Search for the cell housing the specified text and yield its [X, Y] center coordinate. 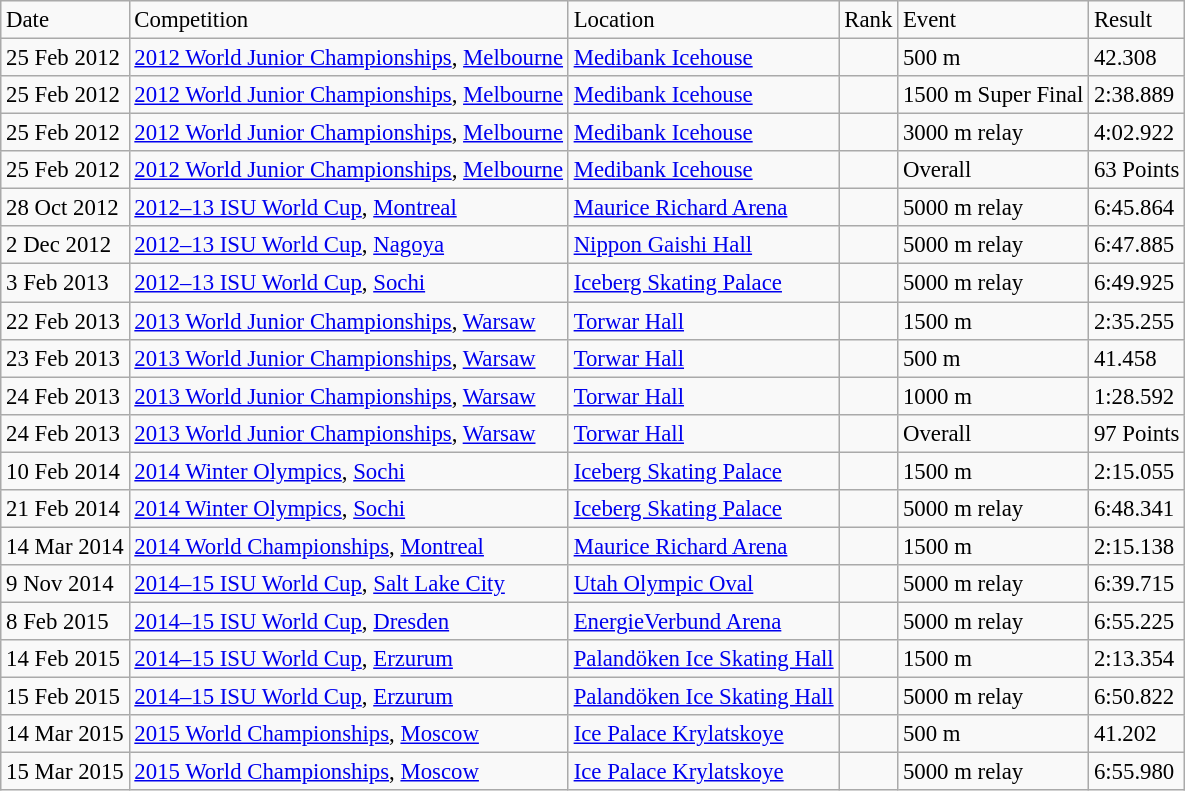
6:39.715 [1137, 584]
1500 m Super Final [994, 95]
Date [65, 20]
2:15.055 [1137, 471]
Competition [348, 20]
6:49.925 [1137, 283]
Utah Olympic Oval [704, 584]
6:45.864 [1137, 208]
28 Oct 2012 [65, 208]
15 Mar 2015 [65, 772]
97 Points [1137, 433]
EnergieVerbund Arena [704, 621]
10 Feb 2014 [65, 471]
14 Feb 2015 [65, 659]
Rank [868, 20]
2012–13 ISU World Cup, Sochi [348, 283]
2:15.138 [1137, 546]
6:55.225 [1137, 621]
2:35.255 [1137, 321]
2012–13 ISU World Cup, Nagoya [348, 245]
14 Mar 2015 [65, 734]
Nippon Gaishi Hall [704, 245]
2:13.354 [1137, 659]
41.458 [1137, 358]
14 Mar 2014 [65, 546]
21 Feb 2014 [65, 509]
Location [704, 20]
2012–13 ISU World Cup, Montreal [348, 208]
9 Nov 2014 [65, 584]
1:28.592 [1137, 396]
4:02.922 [1137, 133]
2014–15 ISU World Cup, Dresden [348, 621]
22 Feb 2013 [65, 321]
1000 m [994, 396]
6:55.980 [1137, 772]
Event [994, 20]
2 Dec 2012 [65, 245]
15 Feb 2015 [65, 697]
2014 World Championships, Montreal [348, 546]
Result [1137, 20]
8 Feb 2015 [65, 621]
41.202 [1137, 734]
2014–15 ISU World Cup, Salt Lake City [348, 584]
6:47.885 [1137, 245]
6:50.822 [1137, 697]
2:38.889 [1137, 95]
3000 m relay [994, 133]
23 Feb 2013 [65, 358]
6:48.341 [1137, 509]
3 Feb 2013 [65, 283]
63 Points [1137, 170]
42.308 [1137, 58]
